Determine the [x, y] coordinate at the center of the cell enclosing the given text.  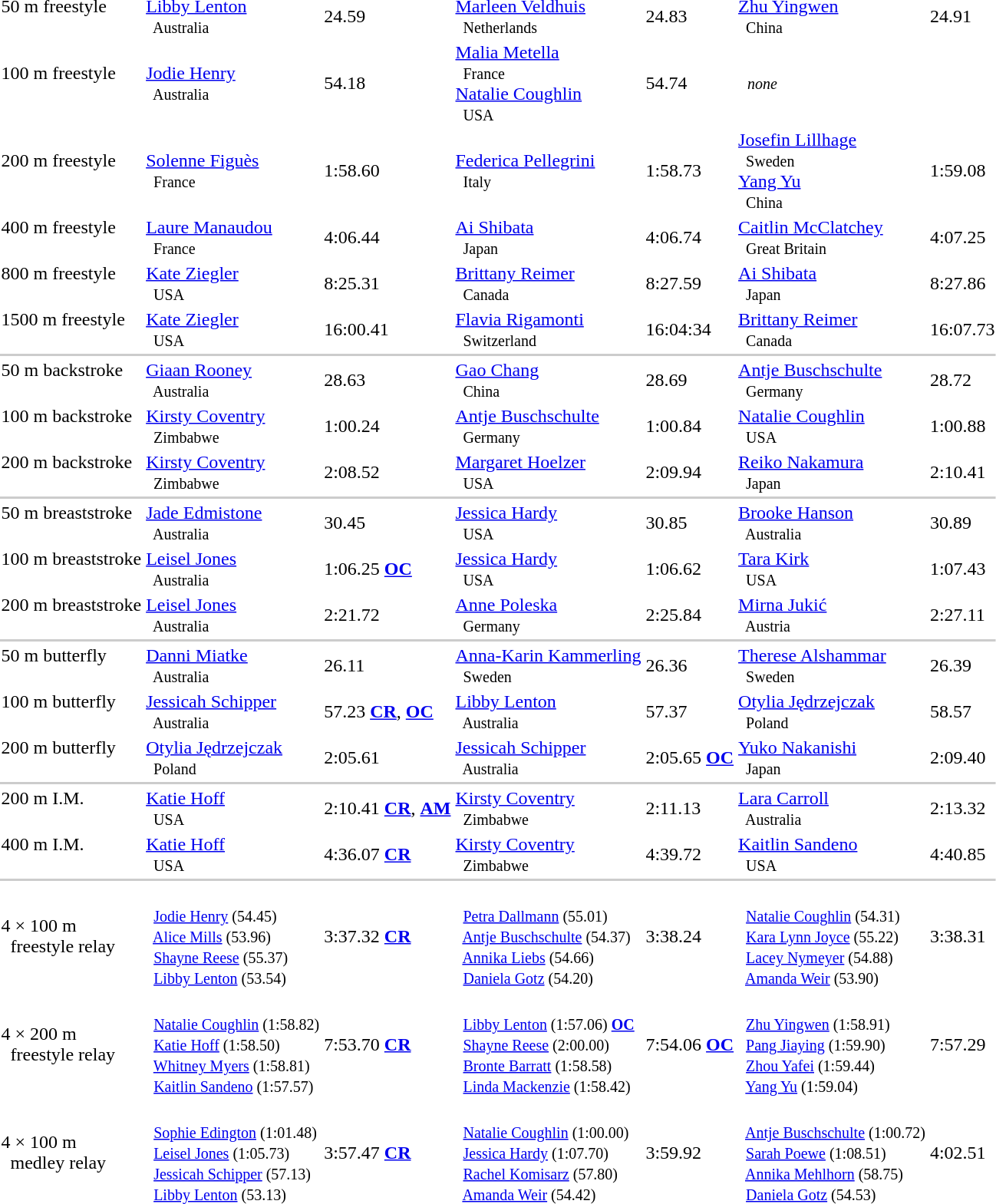
54.18 [388, 83]
2:13.32 [962, 809]
200 m breaststroke [71, 615]
100 m backstroke [71, 427]
50 m butterfly [71, 666]
4:06.74 [690, 238]
30.85 [690, 523]
30.89 [962, 523]
Petra Dallmann (55.01) Antje Buschschulte (54.37) Annika Liebs (54.66) Daniela Gotz (54.20) [548, 936]
Natalie Coughlin USA [832, 427]
54.74 [690, 83]
1500 m freestyle [71, 330]
4:06.44 [388, 238]
7:54.06 OC [690, 1044]
8:27.86 [962, 284]
100 m breaststroke [71, 569]
200 m backstroke [71, 473]
4:36.07 CR [388, 855]
2:10.41 [962, 473]
Danni Miatke Australia [233, 666]
Solenne Figuès France [233, 170]
4:40.85 [962, 855]
1:00.24 [388, 427]
2:08.52 [388, 473]
16:04:34 [690, 330]
Kaitlin Sandeno USA [832, 855]
28.72 [962, 381]
2:27.11 [962, 615]
Mirna Jukić Austria [832, 615]
1:58.73 [690, 170]
Anna-Karin Kammerling Sweden [548, 666]
Jade Edmistone Australia [233, 523]
7:57.29 [962, 1044]
2:05.61 [388, 758]
2:09.94 [690, 473]
26.11 [388, 666]
Zhu Yingwen (1:58.91) Pang Jiaying (1:59.90) Zhou Yafei (1:59.44) Yang Yu (1:59.04) [832, 1044]
200 m freestyle [71, 170]
Brooke Hanson Australia [832, 523]
Federica Pellegrini Italy [548, 170]
2:10.41 CR, AM [388, 809]
2:25.84 [690, 615]
Flavia Rigamonti Switzerland [548, 330]
4 × 100 m freestyle relay [71, 936]
2:05.65 OC [690, 758]
Anne Poleska Germany [548, 615]
Tara Kirk USA [832, 569]
Libby Lenton Australia [548, 712]
2:21.72 [388, 615]
Jodie Henry (54.45) Alice Mills (53.96) Shayne Reese (55.37) Libby Lenton (53.54) [233, 936]
1:58.60 [388, 170]
2:11.13 [690, 809]
1:06.62 [690, 569]
Malia Metella France Natalie Coughlin USA [548, 83]
Laure Manaudou France [233, 238]
Yuko Nakanishi Japan [832, 758]
200 m I.M. [71, 809]
16:07.73 [962, 330]
50 m breaststroke [71, 523]
Natalie Coughlin (1:58.82) Katie Hoff (1:58.50) Whitney Myers (1:58.81) Kaitlin Sandeno (1:57.57) [233, 1044]
30.45 [388, 523]
Reiko Nakamura Japan [832, 473]
4:07.25 [962, 238]
800 m freestyle [71, 284]
1:59.08 [962, 170]
Josefin Lillhage Sweden Yang Yu China [832, 170]
4:39.72 [690, 855]
1:00.84 [690, 427]
Gao Chang China [548, 381]
Natalie Coughlin (54.31) Kara Lynn Joyce (55.22) Lacey Nymeyer (54.88) Amanda Weir (53.90) [832, 936]
Libby Lenton (1:57.06) OC Shayne Reese (2:00.00) Bronte Barratt (1:58.58) Linda Mackenzie (1:58.42) [548, 1044]
3:38.24 [690, 936]
Lara Carroll Australia [832, 809]
57.37 [690, 712]
8:27.59 [690, 284]
100 m freestyle [71, 83]
28.69 [690, 381]
Therese Alshammar Sweden [832, 666]
Margaret Hoelzer USA [548, 473]
Giaan Rooney Australia [233, 381]
8:25.31 [388, 284]
3:38.31 [962, 936]
200 m butterfly [71, 758]
26.36 [690, 666]
7:53.70 CR [388, 1044]
16:00.41 [388, 330]
28.63 [388, 381]
57.23 CR, OC [388, 712]
50 m backstroke [71, 381]
3:37.32 CR [388, 936]
Caitlin McClatchey Great Britain [832, 238]
400 m freestyle [71, 238]
1:06.25 OC [388, 569]
Jodie Henry Australia [233, 83]
1:07.43 [962, 569]
2:09.40 [962, 758]
1:00.88 [962, 427]
26.39 [962, 666]
none [832, 83]
58.57 [962, 712]
4 × 200 m freestyle relay [71, 1044]
400 m I.M. [71, 855]
100 m butterfly [71, 712]
